Output the (X, Y) coordinate of the center of the cell containing the given text.  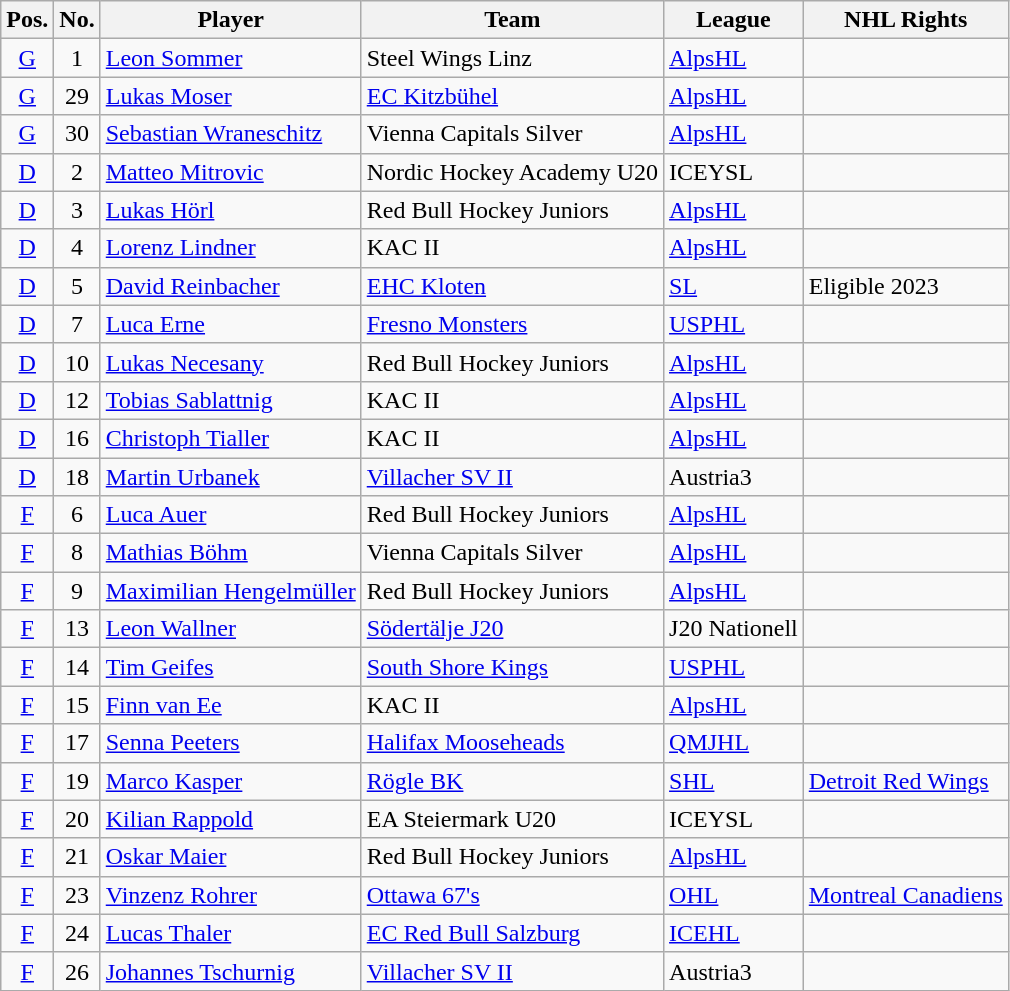
Fresno Monsters (512, 324)
26 (77, 971)
15 (77, 705)
19 (77, 781)
Lorenz Lindner (230, 248)
Lukas Necesany (230, 362)
Christoph Tialler (230, 438)
Tobias Sablattnig (230, 400)
Maximilian Hengelmüller (230, 591)
David Reinbacher (230, 286)
Leon Sommer (230, 58)
Vinzenz Rohrer (230, 895)
24 (77, 933)
OHL (734, 895)
Finn van Ee (230, 705)
Lucas Thaler (230, 933)
No. (77, 20)
1 (77, 58)
Steel Wings Linz (512, 58)
Pos. (28, 20)
Leon Wallner (230, 629)
SHL (734, 781)
14 (77, 667)
Mathias Böhm (230, 553)
Lukas Moser (230, 96)
QMJHL (734, 743)
EHC Kloten (512, 286)
Rögle BK (512, 781)
Södertälje J20 (512, 629)
12 (77, 400)
NHL Rights (906, 20)
EC Red Bull Salzburg (512, 933)
Player (230, 20)
Luca Erne (230, 324)
J20 Nationell (734, 629)
17 (77, 743)
Oskar Maier (230, 857)
Sebastian Wraneschitz (230, 134)
Matteo Mitrovic (230, 172)
Team (512, 20)
South Shore Kings (512, 667)
3 (77, 210)
10 (77, 362)
13 (77, 629)
21 (77, 857)
Martin Urbanek (230, 477)
Tim Geifes (230, 667)
Johannes Tschurnig (230, 971)
2 (77, 172)
Senna Peeters (230, 743)
23 (77, 895)
Detroit Red Wings (906, 781)
EC Kitzbühel (512, 96)
ICEHL (734, 933)
9 (77, 591)
Ottawa 67's (512, 895)
7 (77, 324)
6 (77, 515)
Halifax Mooseheads (512, 743)
Marco Kasper (230, 781)
Lukas Hörl (230, 210)
Kilian Rappold (230, 819)
20 (77, 819)
16 (77, 438)
30 (77, 134)
18 (77, 477)
Nordic Hockey Academy U20 (512, 172)
4 (77, 248)
5 (77, 286)
SL (734, 286)
Eligible 2023 (906, 286)
8 (77, 553)
EA Steiermark U20 (512, 819)
League (734, 20)
Montreal Canadiens (906, 895)
29 (77, 96)
Luca Auer (230, 515)
